Capture the cell that displays the provided text and extract its (X, Y) central coordinate. 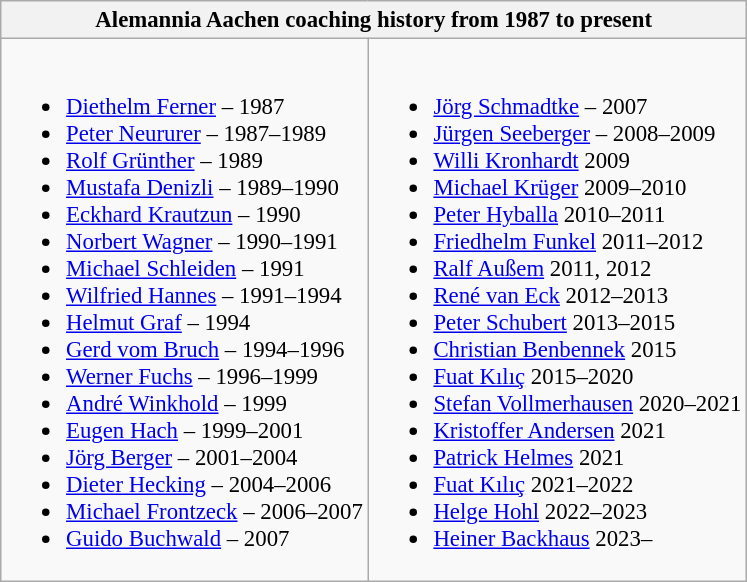
Alemannia Aachen coaching history from 1987 to present (374, 20)
